Output the (x, y) coordinate of the center of the cell containing the given text.  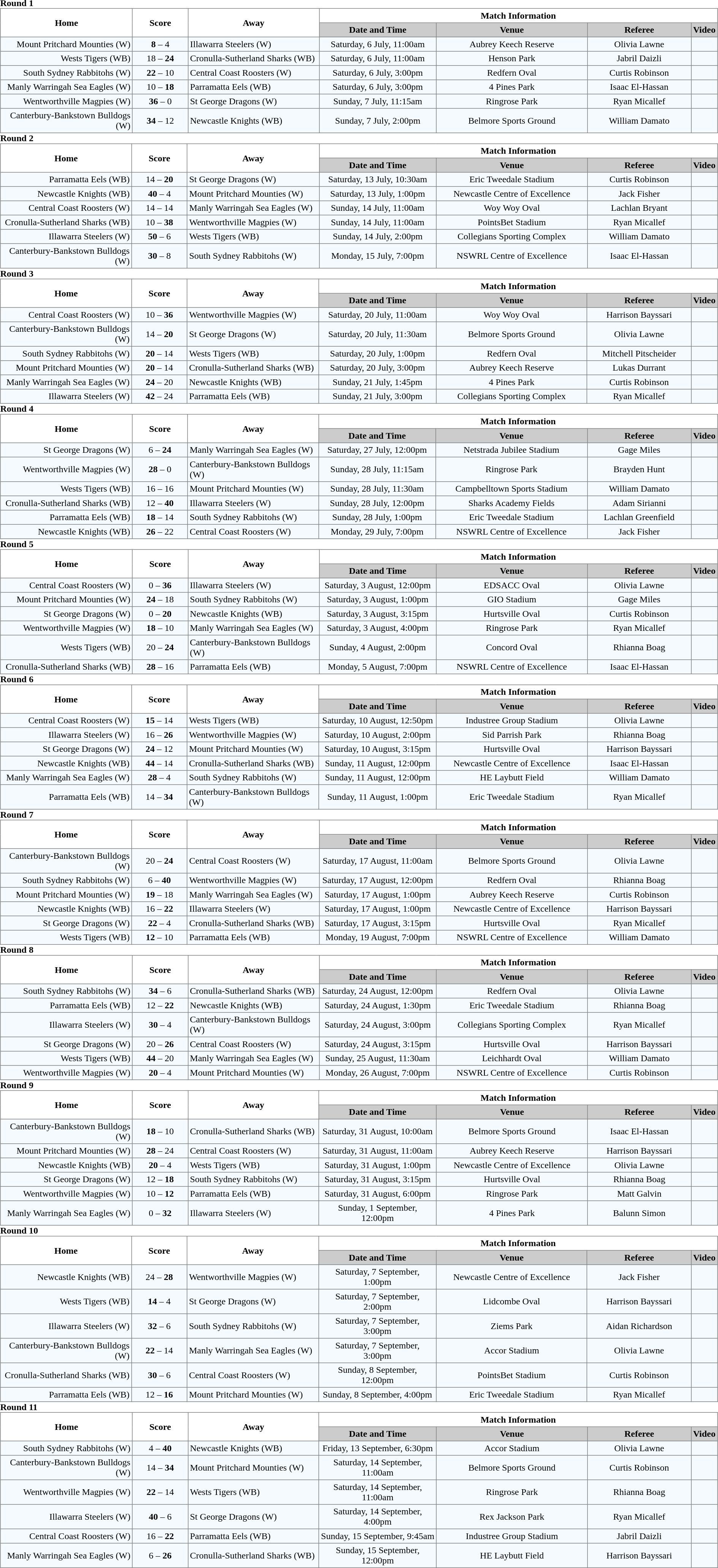
Sunday, 11 August, 1:00pm (378, 797)
Rex Jackson Park (512, 1517)
Sunday, 8 September, 4:00pm (377, 1394)
EDSACC Oval (512, 585)
14 – 4 (159, 1301)
Lidcombe Oval (512, 1301)
Netstrada Jubilee Stadium (511, 450)
Henson Park (512, 59)
30 – 4 (160, 1025)
Sunday, 25 August, 11:30am (378, 1059)
Saturday, 20 July, 11:00am (378, 315)
Saturday, 31 August, 1:00pm (377, 1165)
Sunday, 28 July, 12:00pm (377, 503)
Lachlan Bryant (640, 208)
10 – 36 (159, 315)
22 – 4 (159, 923)
Saturday, 17 August, 11:00am (378, 861)
Aidan Richardson (639, 1326)
Saturday, 3 August, 4:00pm (378, 628)
Concord Oval (512, 647)
Sunday, 28 July, 1:00pm (377, 517)
12 – 16 (159, 1394)
Sunday, 7 July, 11:15am (378, 101)
6 – 24 (160, 450)
Monday, 19 August, 7:00pm (378, 938)
24 – 18 (160, 600)
Saturday, 3 August, 12:00pm (378, 585)
Saturday, 17 August, 3:15pm (378, 923)
4 – 40 (160, 1448)
19 – 18 (159, 895)
16 – 16 (160, 489)
10 – 12 (160, 1194)
15 – 14 (159, 721)
Matt Galvin (639, 1194)
Sunday, 4 August, 2:00pm (378, 647)
30 – 8 (159, 256)
44 – 14 (159, 763)
44 – 20 (160, 1059)
Saturday, 31 August, 10:00am (377, 1131)
Saturday, 3 August, 3:15pm (378, 614)
Sid Parrish Park (512, 735)
Monday, 29 July, 7:00pm (377, 532)
Saturday, 13 July, 1:00pm (378, 194)
Ziems Park (512, 1326)
Sunday, 8 September, 12:00pm (377, 1375)
Mitchell Pitscheider (639, 353)
Saturday, 10 August, 2:00pm (378, 735)
18 – 14 (160, 517)
Saturday, 7 September, 1:00pm (377, 1277)
Saturday, 31 August, 6:00pm (377, 1194)
0 – 20 (160, 614)
Saturday, 7 September, 2:00pm (377, 1301)
22 – 10 (160, 73)
34 – 6 (160, 991)
Saturday, 10 August, 12:50pm (378, 721)
Sunday, 7 July, 2:00pm (378, 121)
Sunday, 21 July, 1:45pm (378, 382)
Sunday, 14 July, 2:00pm (378, 237)
40 – 4 (159, 194)
Monday, 26 August, 7:00pm (378, 1073)
28 – 16 (160, 667)
Saturday, 20 July, 11:30am (378, 334)
Monday, 5 August, 7:00pm (378, 667)
30 – 6 (159, 1375)
Saturday, 27 July, 12:00pm (377, 450)
Sunday, 1 September, 12:00pm (377, 1213)
Saturday, 31 August, 11:00am (377, 1151)
20 – 26 (160, 1044)
Sunday, 15 September, 12:00pm (378, 1555)
28 – 4 (159, 778)
Campbelltown Sports Stadium (511, 489)
36 – 0 (160, 101)
Balunn Simon (639, 1213)
GIO Stadium (512, 600)
Saturday, 24 August, 1:30pm (378, 1005)
32 – 6 (159, 1326)
Adam Sirianni (639, 503)
Saturday, 20 July, 3:00pm (378, 368)
Saturday, 24 August, 3:00pm (378, 1025)
12 – 22 (160, 1005)
10 – 18 (160, 87)
Friday, 13 September, 6:30pm (378, 1448)
40 – 6 (160, 1517)
Sunday, 28 July, 11:15am (377, 469)
8 – 4 (160, 44)
Saturday, 24 August, 12:00pm (378, 991)
Monday, 15 July, 7:00pm (378, 256)
28 – 0 (160, 469)
24 – 12 (159, 749)
50 – 6 (159, 237)
Saturday, 13 July, 10:30am (378, 180)
28 – 24 (160, 1151)
16 – 26 (159, 735)
0 – 36 (160, 585)
26 – 22 (160, 532)
6 – 26 (160, 1555)
Saturday, 17 August, 12:00pm (378, 880)
12 – 10 (159, 938)
24 – 20 (159, 382)
10 – 38 (159, 222)
14 – 14 (159, 208)
Saturday, 14 September, 4:00pm (378, 1517)
Brayden Hunt (639, 469)
42 – 24 (159, 396)
Sunday, 28 July, 11:30am (377, 489)
24 – 28 (159, 1277)
18 – 24 (160, 59)
6 – 40 (159, 880)
Sunday, 15 September, 9:45am (378, 1536)
Saturday, 20 July, 1:00pm (378, 353)
Saturday, 10 August, 3:15pm (378, 749)
12 – 40 (160, 503)
12 – 18 (160, 1180)
Leichhardt Oval (512, 1059)
Sunday, 21 July, 3:00pm (378, 396)
Saturday, 3 August, 1:00pm (378, 600)
Saturday, 24 August, 3:15pm (378, 1044)
34 – 12 (160, 121)
Lukas Durrant (639, 368)
Lachlan Greenfield (639, 517)
0 – 32 (160, 1213)
Sharks Academy Fields (511, 503)
Saturday, 31 August, 3:15pm (377, 1180)
